Search for the cell housing the specified text and yield its (X, Y) center coordinate. 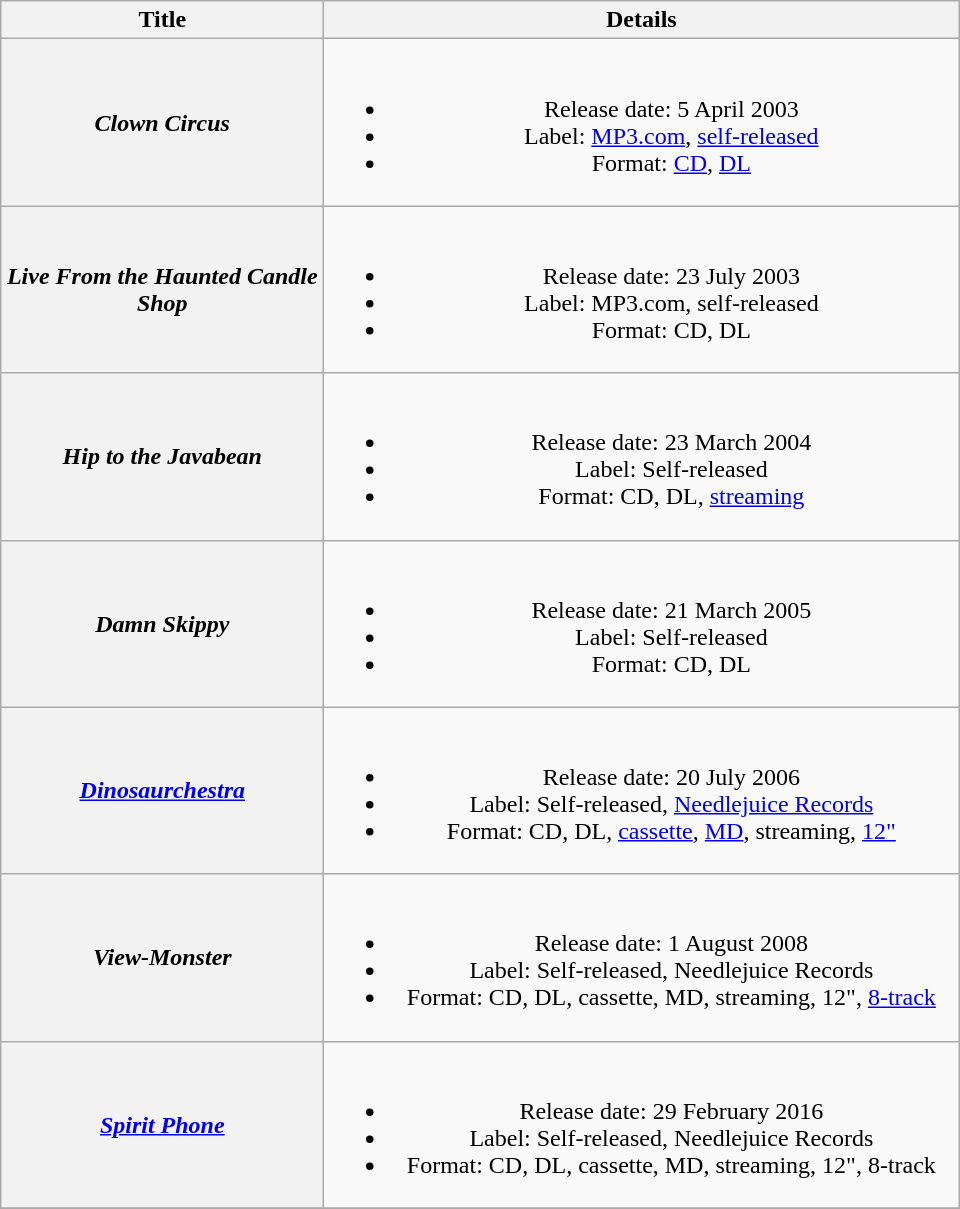
Release date: 20 July 2006Label: Self-released, Needlejuice RecordsFormat: CD, DL, cassette, MD, streaming, 12" (642, 790)
Release date: 1 August 2008Label: Self-released, Needlejuice RecordsFormat: CD, DL, cassette, MD, streaming, 12", 8-track (642, 958)
Release date: 23 March 2004Label: Self-releasedFormat: CD, DL, streaming (642, 456)
Release date: 29 February 2016Label: Self-released, Needlejuice RecordsFormat: CD, DL, cassette, MD, streaming, 12", 8-track (642, 1124)
Release date: 5 April 2003Label: MP3.com, self-releasedFormat: CD, DL (642, 122)
Live From the Haunted Candle Shop (162, 290)
Dinosaurchestra (162, 790)
Details (642, 20)
Damn Skippy (162, 624)
Spirit Phone (162, 1124)
Clown Circus (162, 122)
Hip to the Javabean (162, 456)
View-Monster (162, 958)
Release date: 21 March 2005Label: Self-releasedFormat: CD, DL (642, 624)
Title (162, 20)
Release date: 23 July 2003Label: MP3.com, self-releasedFormat: CD, DL (642, 290)
